Return (x, y) of the center of cell containing provided text 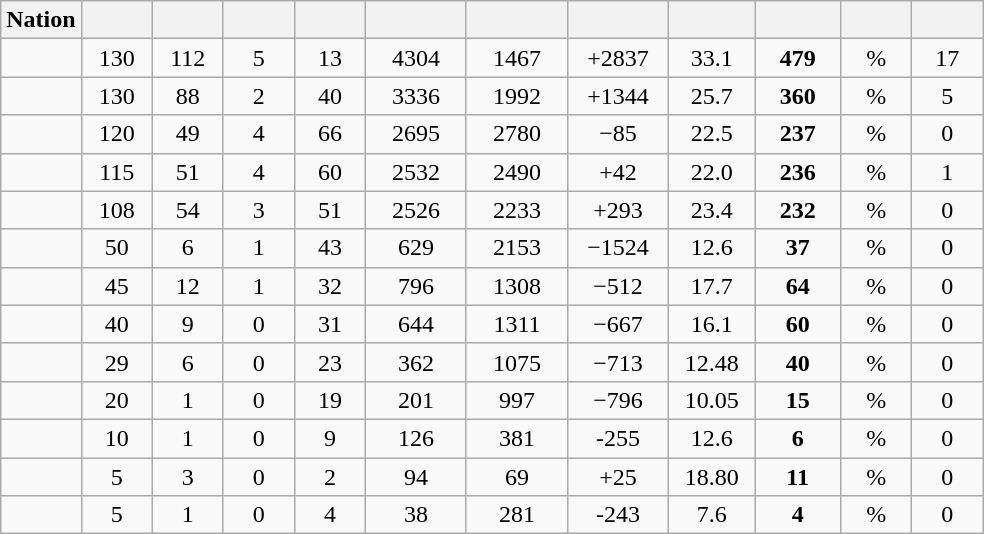
−85 (618, 134)
1311 (516, 324)
4304 (416, 58)
−713 (618, 362)
54 (188, 210)
−667 (618, 324)
25.7 (712, 96)
2532 (416, 172)
7.6 (712, 515)
38 (416, 515)
88 (188, 96)
+1344 (618, 96)
+2837 (618, 58)
362 (416, 362)
22.0 (712, 172)
232 (798, 210)
629 (416, 248)
-243 (618, 515)
31 (330, 324)
237 (798, 134)
50 (116, 248)
+293 (618, 210)
381 (516, 438)
1467 (516, 58)
23 (330, 362)
11 (798, 477)
16.1 (712, 324)
120 (116, 134)
18.80 (712, 477)
108 (116, 210)
126 (416, 438)
49 (188, 134)
22.5 (712, 134)
796 (416, 286)
112 (188, 58)
13 (330, 58)
2233 (516, 210)
−512 (618, 286)
360 (798, 96)
29 (116, 362)
3336 (416, 96)
10 (116, 438)
64 (798, 286)
12 (188, 286)
Nation (41, 20)
2526 (416, 210)
37 (798, 248)
32 (330, 286)
23.4 (712, 210)
281 (516, 515)
66 (330, 134)
644 (416, 324)
45 (116, 286)
2490 (516, 172)
2695 (416, 134)
479 (798, 58)
115 (116, 172)
20 (116, 400)
997 (516, 400)
33.1 (712, 58)
12.48 (712, 362)
−796 (618, 400)
2153 (516, 248)
236 (798, 172)
10.05 (712, 400)
+25 (618, 477)
15 (798, 400)
43 (330, 248)
+42 (618, 172)
94 (416, 477)
-255 (618, 438)
1992 (516, 96)
−1524 (618, 248)
2780 (516, 134)
201 (416, 400)
1075 (516, 362)
1308 (516, 286)
17 (948, 58)
69 (516, 477)
19 (330, 400)
17.7 (712, 286)
